Find where the given text appears and provide that cell's center as (x, y) coordinate. 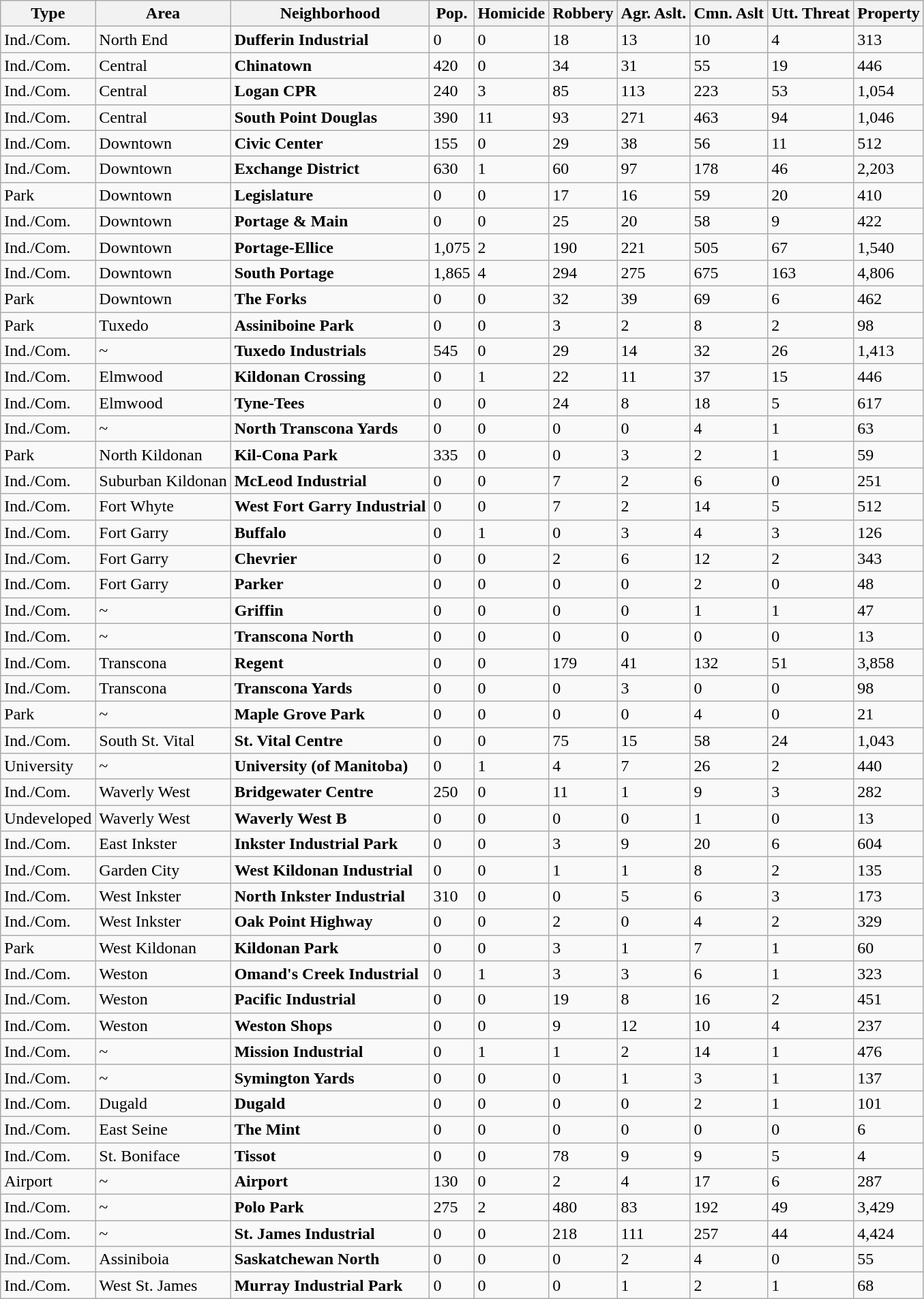
East Inkster (163, 844)
Maple Grove Park (330, 714)
South Point Douglas (330, 117)
Legislature (330, 195)
Bridgewater Centre (330, 792)
132 (729, 662)
Saskatchewan North (330, 1259)
Utt. Threat (811, 14)
West Kildonan (163, 948)
Kildonan Park (330, 948)
Dufferin Industrial (330, 40)
97 (653, 169)
Parker (330, 584)
420 (451, 65)
34 (583, 65)
94 (811, 117)
Robbery (583, 14)
51 (811, 662)
675 (729, 273)
Oak Point Highway (330, 922)
4,806 (889, 273)
Inkster Industrial Park (330, 844)
335 (451, 455)
1,043 (889, 740)
257 (729, 1234)
410 (889, 195)
Buffalo (330, 533)
1,046 (889, 117)
113 (653, 91)
Pop. (451, 14)
Kildonan Crossing (330, 377)
390 (451, 117)
31 (653, 65)
476 (889, 1051)
McLeod Industrial (330, 481)
85 (583, 91)
University (of Manitoba) (330, 766)
617 (889, 403)
294 (583, 273)
343 (889, 558)
Area (163, 14)
21 (889, 714)
Garden City (163, 870)
Griffin (330, 610)
Neighborhood (330, 14)
53 (811, 91)
Homicide (511, 14)
75 (583, 740)
480 (583, 1208)
78 (583, 1156)
329 (889, 922)
East Seine (163, 1129)
47 (889, 610)
323 (889, 974)
Chinatown (330, 65)
Type (48, 14)
39 (653, 299)
Tuxedo (163, 325)
422 (889, 221)
155 (451, 143)
192 (729, 1208)
67 (811, 247)
Omand's Creek Industrial (330, 974)
451 (889, 1000)
3,858 (889, 662)
237 (889, 1026)
310 (451, 896)
Polo Park (330, 1208)
1,865 (451, 273)
251 (889, 481)
101 (889, 1103)
48 (889, 584)
1,054 (889, 91)
1,413 (889, 351)
83 (653, 1208)
179 (583, 662)
630 (451, 169)
163 (811, 273)
25 (583, 221)
1,540 (889, 247)
Transcona Yards (330, 688)
604 (889, 844)
46 (811, 169)
North Inkster Industrial (330, 896)
223 (729, 91)
271 (653, 117)
545 (451, 351)
Cmn. Aslt (729, 14)
Portage-Ellice (330, 247)
440 (889, 766)
Property (889, 14)
Mission Industrial (330, 1051)
178 (729, 169)
University (48, 766)
The Forks (330, 299)
190 (583, 247)
North Kildonan (163, 455)
St. James Industrial (330, 1234)
Symington Yards (330, 1077)
2,203 (889, 169)
44 (811, 1234)
West Fort Garry Industrial (330, 507)
Civic Center (330, 143)
462 (889, 299)
287 (889, 1182)
Logan CPR (330, 91)
South St. Vital (163, 740)
1,075 (451, 247)
41 (653, 662)
Chevrier (330, 558)
69 (729, 299)
38 (653, 143)
Agr. Aslt. (653, 14)
The Mint (330, 1129)
Murray Industrial Park (330, 1285)
135 (889, 870)
St. Vital Centre (330, 740)
Portage & Main (330, 221)
Kil-Cona Park (330, 455)
63 (889, 429)
68 (889, 1285)
173 (889, 896)
111 (653, 1234)
463 (729, 117)
North End (163, 40)
Pacific Industrial (330, 1000)
West Kildonan Industrial (330, 870)
313 (889, 40)
Weston Shops (330, 1026)
Undeveloped (48, 818)
505 (729, 247)
93 (583, 117)
Assiniboia (163, 1259)
240 (451, 91)
37 (729, 377)
Tuxedo Industrials (330, 351)
Transcona North (330, 636)
Exchange District (330, 169)
218 (583, 1234)
4,424 (889, 1234)
49 (811, 1208)
Tissot (330, 1156)
Fort Whyte (163, 507)
130 (451, 1182)
250 (451, 792)
Assiniboine Park (330, 325)
282 (889, 792)
3,429 (889, 1208)
North Transcona Yards (330, 429)
St. Boniface (163, 1156)
137 (889, 1077)
221 (653, 247)
South Portage (330, 273)
56 (729, 143)
Waverly West B (330, 818)
West St. James (163, 1285)
Regent (330, 662)
Suburban Kildonan (163, 481)
126 (889, 533)
22 (583, 377)
Tyne-Tees (330, 403)
